Return the (X, Y) coordinate for the center point of the cell that contains the specified text.  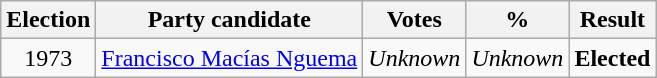
Francisco Macías Nguema (230, 58)
Party candidate (230, 20)
% (518, 20)
1973 (48, 58)
Elected (612, 58)
Votes (414, 20)
Election (48, 20)
Result (612, 20)
